For the text-containing cell, return its midpoint in [X, Y] coordinate format. 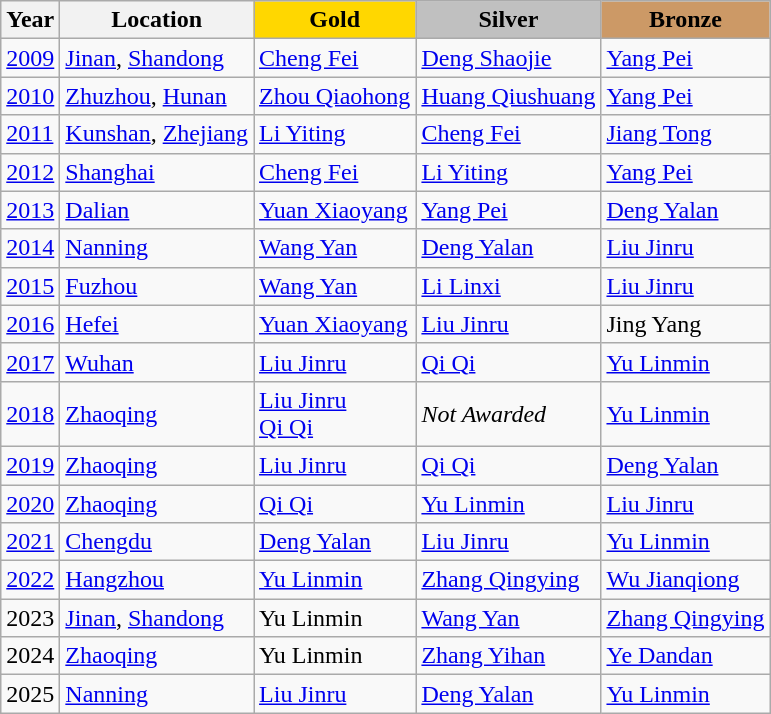
2016 [30, 324]
2015 [30, 286]
Chengdu [157, 542]
2024 [30, 656]
2017 [30, 362]
Kunshan, Zhejiang [157, 134]
Gold [335, 20]
Year [30, 20]
Shanghai [157, 172]
Hefei [157, 324]
Deng Shaojie [508, 58]
2009 [30, 58]
Zhou Qiaohong [335, 96]
Ye Dandan [686, 656]
Zhuzhou, Hunan [157, 96]
2012 [30, 172]
Dalian [157, 210]
Bronze [686, 20]
2025 [30, 694]
2018 [30, 414]
Jing Yang [686, 324]
Wu Jianqiong [686, 580]
Huang Qiushuang [508, 96]
2020 [30, 503]
Jiang Tong [686, 134]
Wuhan [157, 362]
Li Linxi [508, 286]
2021 [30, 542]
2010 [30, 96]
Location [157, 20]
2019 [30, 465]
Not Awarded [508, 414]
Liu JinruQi Qi [335, 414]
Silver [508, 20]
2013 [30, 210]
2014 [30, 248]
2023 [30, 618]
2022 [30, 580]
Zhang Yihan [508, 656]
2011 [30, 134]
Hangzhou [157, 580]
Fuzhou [157, 286]
